Search for the cell housing the specified text and yield its [X, Y] center coordinate. 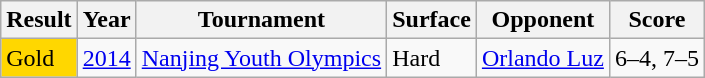
Year [106, 20]
Orlando Luz [542, 58]
6–4, 7–5 [656, 58]
2014 [106, 58]
Gold [39, 58]
Result [39, 20]
Score [656, 20]
Tournament [261, 20]
Opponent [542, 20]
Hard [432, 58]
Nanjing Youth Olympics [261, 58]
Surface [432, 20]
